From the cell containing the given text, extract its center point as (X, Y) coordinate. 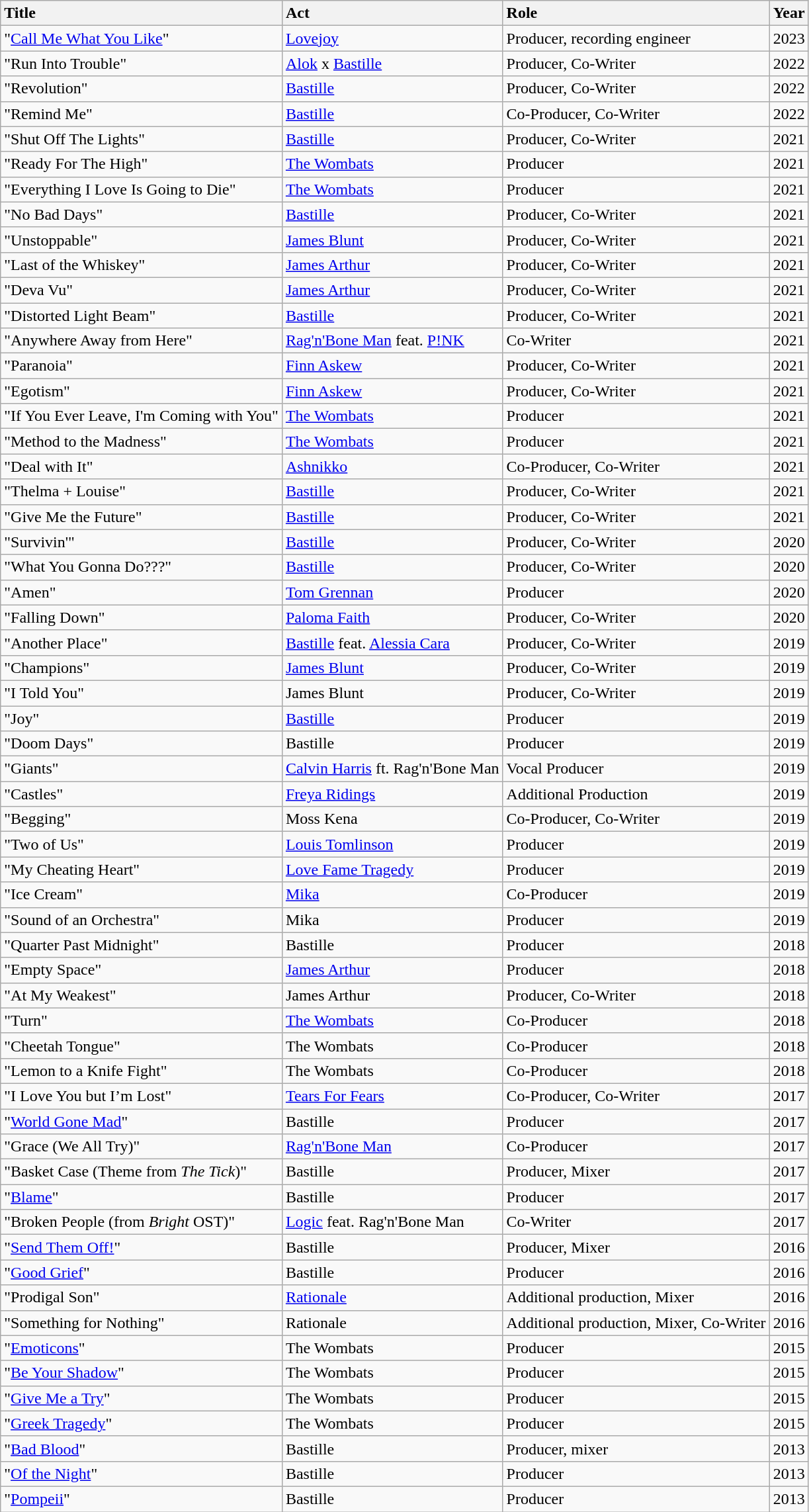
"Bad Blood" (142, 1448)
"Broken People (from Bright OST)" (142, 1222)
"Revolution" (142, 89)
"If You Ever Leave, I'm Coming with You" (142, 416)
"Amen" (142, 592)
"Champions" (142, 668)
"Castles" (142, 794)
"Pompeii" (142, 1499)
Rag'n'Bone Man feat. P!NK (392, 341)
"Shut Off The Lights" (142, 139)
"Joy" (142, 718)
"Method to the Madness" (142, 441)
Paloma Faith (392, 617)
Title (142, 13)
"Run Into Trouble" (142, 64)
"Last of the Whiskey" (142, 265)
Tears For Fears (392, 1096)
"Two of Us" (142, 844)
Act (392, 13)
"Distorted Light Beam" (142, 316)
"Send Them Off!" (142, 1247)
Vocal Producer (636, 769)
"Call Me What You Like" (142, 38)
"Giants" (142, 769)
Calvin Harris ft. Rag'n'Bone Man (392, 769)
"Of the Night" (142, 1474)
Additional production, Mixer, Co-Writer (636, 1323)
"Greek Tragedy" (142, 1423)
Producer, mixer (636, 1448)
"Give Me the Future" (142, 517)
Alok x Bastille (392, 64)
"Give Me a Try" (142, 1398)
Year (788, 13)
"Sound of an Orchestra" (142, 920)
Freya Ridings (392, 794)
"Deva Vu" (142, 290)
Role (636, 13)
Ashnikko (392, 467)
Additional Production (636, 794)
"Thelma + Louise" (142, 492)
Logic feat. Rag'n'Bone Man (392, 1222)
Love Fame Tragedy (392, 869)
Moss Kena (392, 819)
"Another Place" (142, 643)
Lovejoy (392, 38)
"I Love You but I’m Lost" (142, 1096)
"Lemon to a Knife Fight" (142, 1071)
"Something for Nothing" (142, 1323)
"Doom Days" (142, 744)
"Unstoppable" (142, 240)
Rag'n'Bone Man (392, 1147)
"My Cheating Heart" (142, 869)
Tom Grennan (392, 592)
"Falling Down" (142, 617)
"Blame" (142, 1197)
"World Gone Mad" (142, 1122)
"Turn" (142, 1020)
"Survivin'" (142, 542)
"Quarter Past Midnight" (142, 945)
"Egotism" (142, 391)
Louis Tomlinson (392, 844)
"Ready For The High" (142, 164)
2023 (788, 38)
Bastille feat. Alessia Cara (392, 643)
"No Bad Days" (142, 214)
"Prodigal Son" (142, 1298)
"Remind Me" (142, 114)
"Grace (We All Try)" (142, 1147)
"I Told You" (142, 693)
"Paranoia" (142, 366)
Additional production, Mixer (636, 1298)
"Anywhere Away from Here" (142, 341)
"Cheetah Tongue" (142, 1045)
"Emoticons" (142, 1348)
"Be Your Shadow" (142, 1373)
"Basket Case (Theme from The Tick)" (142, 1172)
"Begging" (142, 819)
"Good Grief" (142, 1272)
"Everything I Love Is Going to Die" (142, 189)
"Empty Space" (142, 970)
"Ice Cream" (142, 895)
"What You Gonna Do???" (142, 567)
"Deal with It" (142, 467)
"At My Weakest" (142, 995)
Producer, recording engineer (636, 38)
